From the cell containing the given text, extract its center point as (X, Y) coordinate. 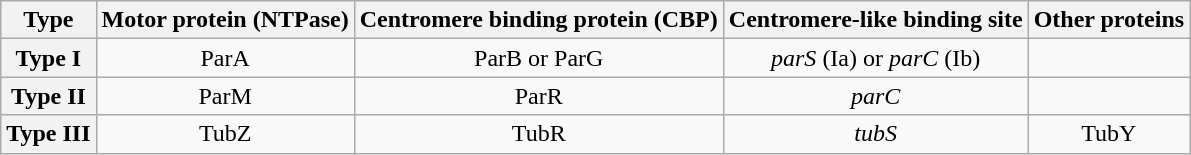
parS (Ia) or parC (Ib) (876, 58)
Centromere-like binding site (876, 20)
Motor protein (NTPase) (225, 20)
ParA (225, 58)
Type III (48, 134)
parC (876, 96)
Type (48, 20)
TubR (538, 134)
Other proteins (1109, 20)
ParM (225, 96)
tubS (876, 134)
Type I (48, 58)
Centromere binding protein (CBP) (538, 20)
Type II (48, 96)
ParR (538, 96)
TubZ (225, 134)
ParB or ParG (538, 58)
TubY (1109, 134)
